Return (x, y) of the center of cell containing provided text 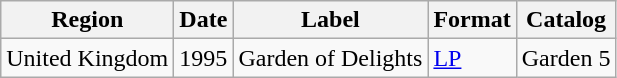
United Kingdom (88, 58)
Region (88, 20)
Catalog (566, 20)
Garden of Delights (330, 58)
Format (472, 20)
1995 (204, 58)
Label (330, 20)
Date (204, 20)
LP (472, 58)
Garden 5 (566, 58)
